Capture the cell that displays the provided text and extract its [X, Y] central coordinate. 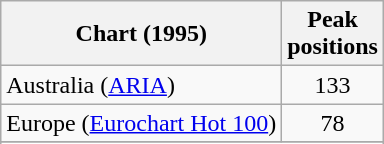
Europe (Eurochart Hot 100) [142, 123]
133 [333, 85]
Peakpositions [333, 34]
Australia (ARIA) [142, 85]
78 [333, 123]
Chart (1995) [142, 34]
